For the text-containing cell, return its midpoint in (X, Y) coordinate format. 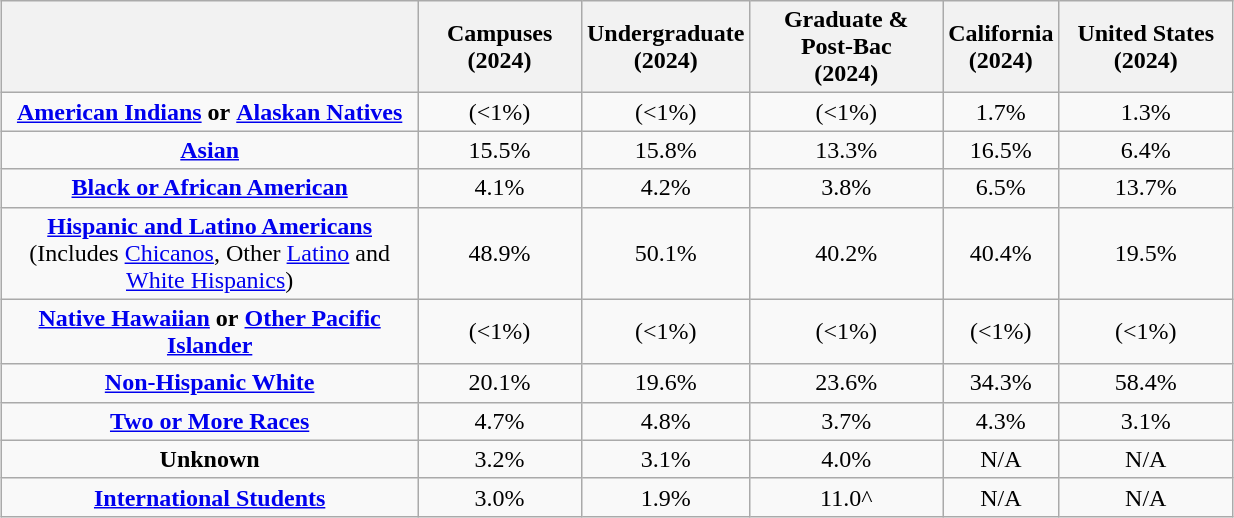
11.0^ (846, 497)
23.6% (846, 383)
Unknown (210, 459)
20.1% (500, 383)
California(2024) (1001, 47)
Undergraduate(2024) (665, 47)
1.3% (1146, 112)
1.7% (1001, 112)
19.5% (1146, 253)
19.6% (665, 383)
4.7% (500, 421)
6.4% (1146, 150)
13.7% (1146, 188)
1.9% (665, 497)
Black or African American (210, 188)
40.4% (1001, 253)
13.3% (846, 150)
4.2% (665, 188)
4.0% (846, 459)
Campuses (2024) (500, 47)
3.2% (500, 459)
4.1% (500, 188)
Two or More Races (210, 421)
International Students (210, 497)
48.9% (500, 253)
Graduate & Post-Bac(2024) (846, 47)
15.5% (500, 150)
Hispanic and Latino Americans(Includes Chicanos, Other Latino and White Hispanics) (210, 253)
50.1% (665, 253)
3.0% (500, 497)
4.8% (665, 421)
United States (2024) (1146, 47)
Asian (210, 150)
4.3% (1001, 421)
6.5% (1001, 188)
3.7% (846, 421)
American Indians or Alaskan Natives (210, 112)
Non-Hispanic White (210, 383)
58.4% (1146, 383)
34.3% (1001, 383)
15.8% (665, 150)
40.2% (846, 253)
Native Hawaiian or Other Pacific Islander (210, 332)
3.8% (846, 188)
16.5% (1001, 150)
